Return the [X, Y] coordinate for the center point of the cell that contains the specified text.  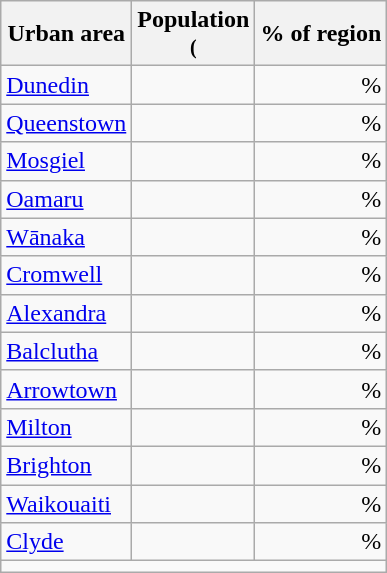
Population( [194, 34]
Mosgiel [66, 161]
% of region [321, 34]
Clyde [66, 542]
Arrowtown [66, 389]
Alexandra [66, 313]
Urban area [66, 34]
Oamaru [66, 199]
Dunedin [66, 85]
Wānaka [66, 237]
Cromwell [66, 275]
Queenstown [66, 123]
Balclutha [66, 351]
Waikouaiti [66, 503]
Milton [66, 427]
Brighton [66, 465]
